Return [X, Y] of the center of cell containing provided text 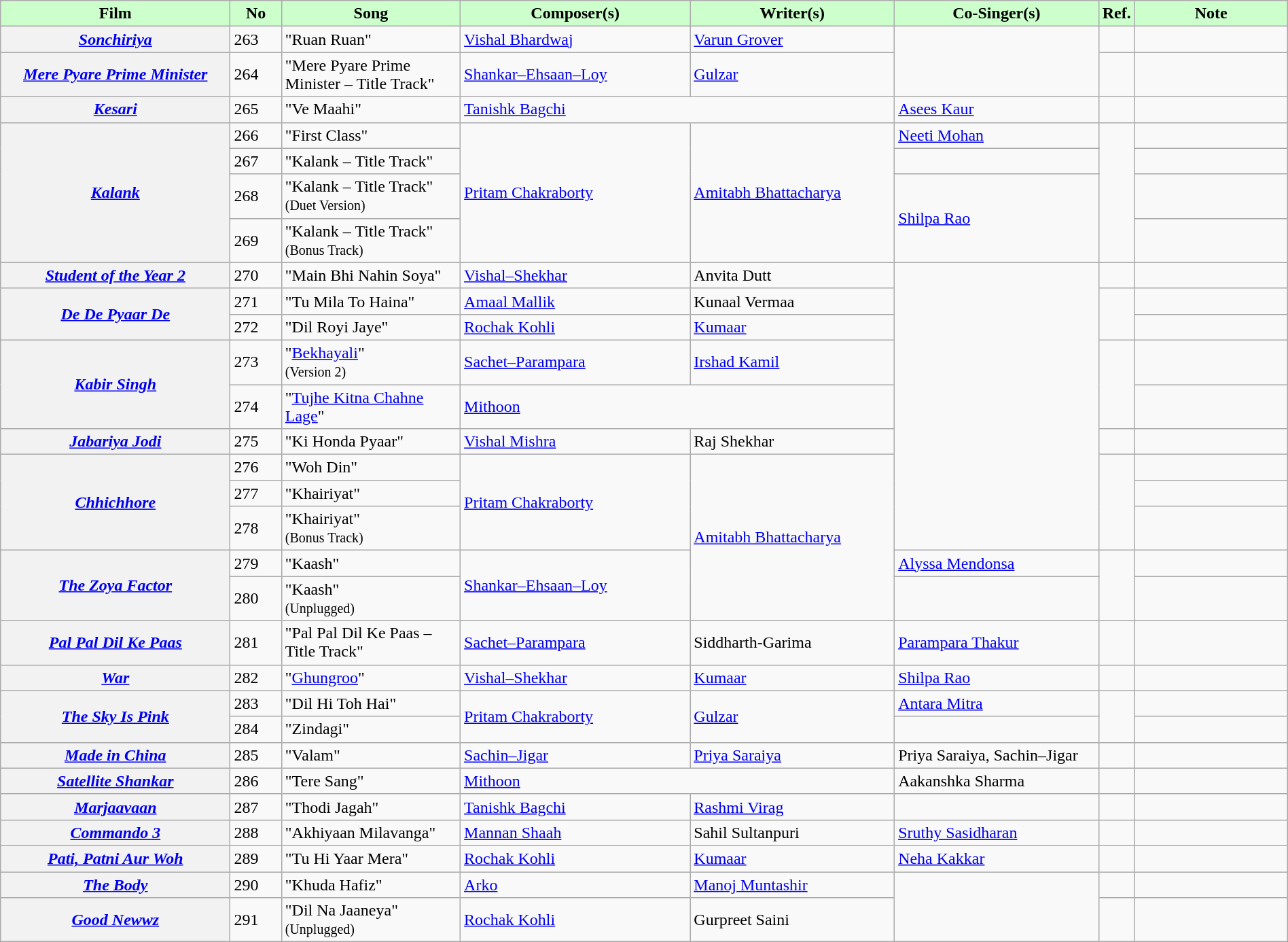
281 [255, 643]
Pati, Patni Aur Woh [115, 858]
Vishal Mishra [575, 442]
"Valam" [371, 755]
"Ve Maahi" [371, 109]
"Kalank – Title Track" (Bonus Track) [371, 241]
273 [255, 362]
285 [255, 755]
"Woh Din" [371, 468]
263 [255, 39]
"Tu Mila To Haina" [371, 301]
267 [255, 161]
"Khairiyat"(Bonus Track) [371, 529]
Ref. [1117, 14]
Kalank [115, 192]
264 [255, 75]
Priya Saraiya [792, 755]
284 [255, 729]
Siddharth-Garima [792, 643]
Mannan Shaah [575, 833]
Note [1211, 14]
268 [255, 196]
Arko [575, 884]
Gurpreet Saini [792, 920]
266 [255, 135]
Antara Mitra [997, 703]
Student of the Year 2 [115, 275]
"Ghungroo" [371, 678]
Aakanshka Sharma [997, 781]
Irshad Kamil [792, 362]
277 [255, 493]
The Zoya Factor [115, 586]
"Kalank – Title Track" [371, 161]
Kesari [115, 109]
Varun Grover [792, 39]
"Pal Pal Dil Ke Paas – Title Track" [371, 643]
"Kaash" [371, 563]
Rashmi Virag [792, 807]
Asees Kaur [997, 109]
"Zindagi" [371, 729]
274 [255, 406]
291 [255, 920]
283 [255, 703]
The Sky Is Pink [115, 716]
275 [255, 442]
"Ruan Ruan" [371, 39]
Raj Shekhar [792, 442]
286 [255, 781]
Sahil Sultanpuri [792, 833]
"Dil Hi Toh Hai" [371, 703]
Anvita Dutt [792, 275]
"Tu Hi Yaar Mera" [371, 858]
Manoj Muntashir [792, 884]
289 [255, 858]
"Ki Honda Pyaar" [371, 442]
"Dil Royi Jaye" [371, 327]
272 [255, 327]
Parampara Thakur [997, 643]
Marjaavaan [115, 807]
Good Newwz [115, 920]
Sonchiriya [115, 39]
Kunaal Vermaa [792, 301]
"Khairiyat" [371, 493]
De De Pyaar De [115, 314]
Sachin–Jigar [575, 755]
Vishal Bhardwaj [575, 39]
"Akhiyaan Milavanga" [371, 833]
Commando 3 [115, 833]
Composer(s) [575, 14]
Alyssa Mendonsa [997, 563]
The Body [115, 884]
"Khuda Hafiz" [371, 884]
"Dil Na Jaaneya" (Unplugged) [371, 920]
270 [255, 275]
280 [255, 598]
278 [255, 529]
282 [255, 678]
"Mere Pyare Prime Minister – Title Track" [371, 75]
"First Class" [371, 135]
Satellite Shankar [115, 781]
Amaal Mallik [575, 301]
279 [255, 563]
288 [255, 833]
Priya Saraiya, Sachin–Jigar [997, 755]
Pal Pal Dil Ke Paas [115, 643]
"Bekhayali"(Version 2) [371, 362]
Jabariya Jodi [115, 442]
Chhichhore [115, 503]
Neha Kakkar [997, 858]
269 [255, 241]
Film [115, 14]
Co-Singer(s) [997, 14]
Made in China [115, 755]
"Tere Sang" [371, 781]
Song [371, 14]
Mere Pyare Prime Minister [115, 75]
"Kaash" (Unplugged) [371, 598]
287 [255, 807]
276 [255, 468]
"Tujhe Kitna Chahne Lage" [371, 406]
"Main Bhi Nahin Soya" [371, 275]
Sruthy Sasidharan [997, 833]
Kabir Singh [115, 384]
290 [255, 884]
"Thodi Jagah" [371, 807]
265 [255, 109]
Neeti Mohan [997, 135]
No [255, 14]
271 [255, 301]
War [115, 678]
Writer(s) [792, 14]
"Kalank – Title Track" (Duet Version) [371, 196]
